Provide the (x, y) coordinate of the cell's center where the given text is located.  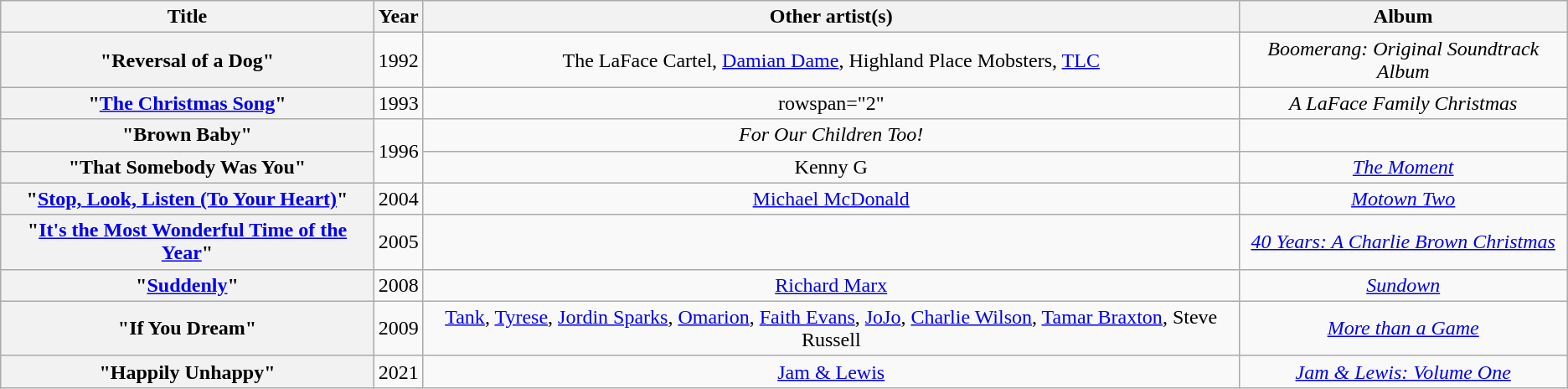
rowspan="2" (831, 103)
Michael McDonald (831, 199)
"It's the Most Wonderful Time of the Year" (188, 241)
Richard Marx (831, 285)
40 Years: A Charlie Brown Christmas (1403, 241)
More than a Game (1403, 329)
The LaFace Cartel, Damian Dame, Highland Place Mobsters, TLC (831, 60)
Sundown (1403, 285)
Jam & Lewis (831, 371)
"That Somebody Was You" (188, 167)
2004 (399, 199)
"The Christmas Song" (188, 103)
2005 (399, 241)
"Happily Unhappy" (188, 371)
2021 (399, 371)
Kenny G (831, 167)
2009 (399, 329)
Other artist(s) (831, 17)
Jam & Lewis: Volume One (1403, 371)
The Moment (1403, 167)
1993 (399, 103)
1992 (399, 60)
Tank, Tyrese, Jordin Sparks, Omarion, Faith Evans, JoJo, Charlie Wilson, Tamar Braxton, Steve Russell (831, 329)
"Reversal of a Dog" (188, 60)
"If You Dream" (188, 329)
"Brown Baby" (188, 135)
2008 (399, 285)
A LaFace Family Christmas (1403, 103)
Year (399, 17)
Title (188, 17)
1996 (399, 151)
Boomerang: Original Soundtrack Album (1403, 60)
For Our Children Too! (831, 135)
"Suddenly" (188, 285)
Motown Two (1403, 199)
Album (1403, 17)
"Stop, Look, Listen (To Your Heart)" (188, 199)
